For the text-containing cell, return its midpoint in (x, y) coordinate format. 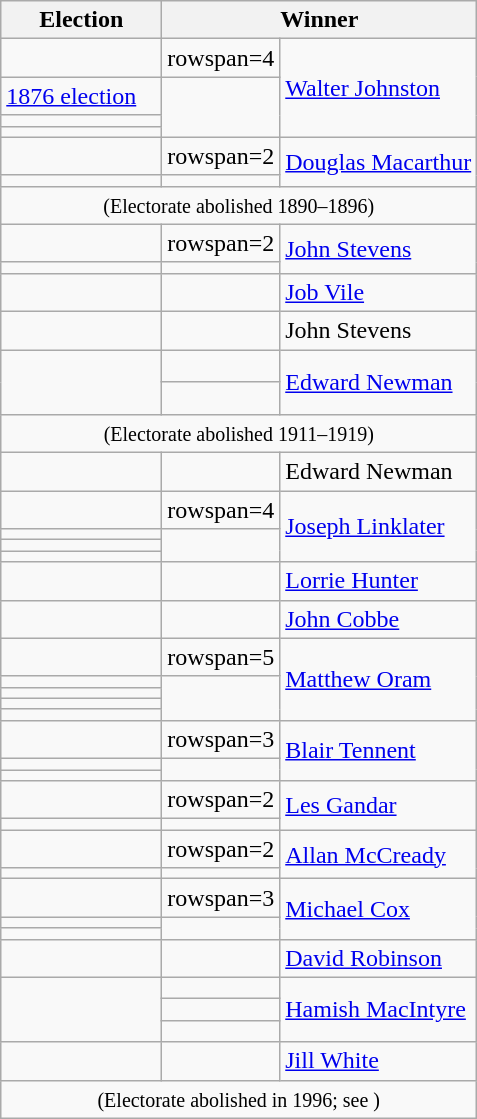
Walter Johnston (378, 88)
John Cobbe (378, 619)
David Robinson (378, 958)
Joseph Linklater (378, 526)
rowspan=5 (221, 657)
Blair Tennent (378, 750)
Hamish MacIntyre (378, 1010)
(Electorate abolished 1911–1919) (239, 434)
Les Gandar (378, 806)
Job Vile (378, 292)
Matthew Oram (378, 679)
(Electorate abolished in 1996; see ) (239, 1099)
Allan McCready (378, 854)
Winner (320, 20)
(Electorate abolished 1890–1896) (239, 205)
Election (82, 20)
1876 election (82, 96)
Michael Cox (378, 909)
Lorrie Hunter (378, 581)
Douglas Macarthur (378, 162)
Jill White (378, 1061)
